Determine the [x, y] coordinate at the center of the cell enclosing the given text.  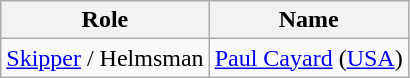
Name [308, 20]
Skipper / Helmsman [105, 58]
Role [105, 20]
Paul Cayard (USA) [308, 58]
